Output the (X, Y) coordinate of the center of the cell containing the given text.  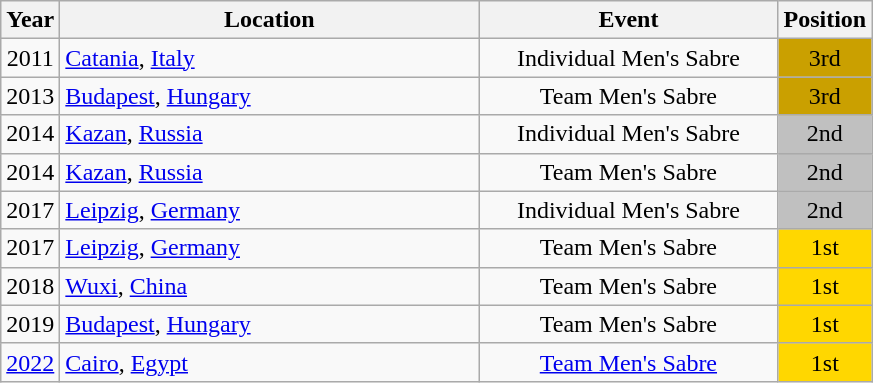
Cairo, Egypt (270, 362)
2013 (30, 96)
Event (628, 20)
Catania, Italy (270, 58)
Wuxi, China (270, 286)
2018 (30, 286)
2022 (30, 362)
Location (270, 20)
2011 (30, 58)
Position (825, 20)
2019 (30, 324)
Year (30, 20)
